Determine the (x, y) coordinate at the center of the cell enclosing the given text.  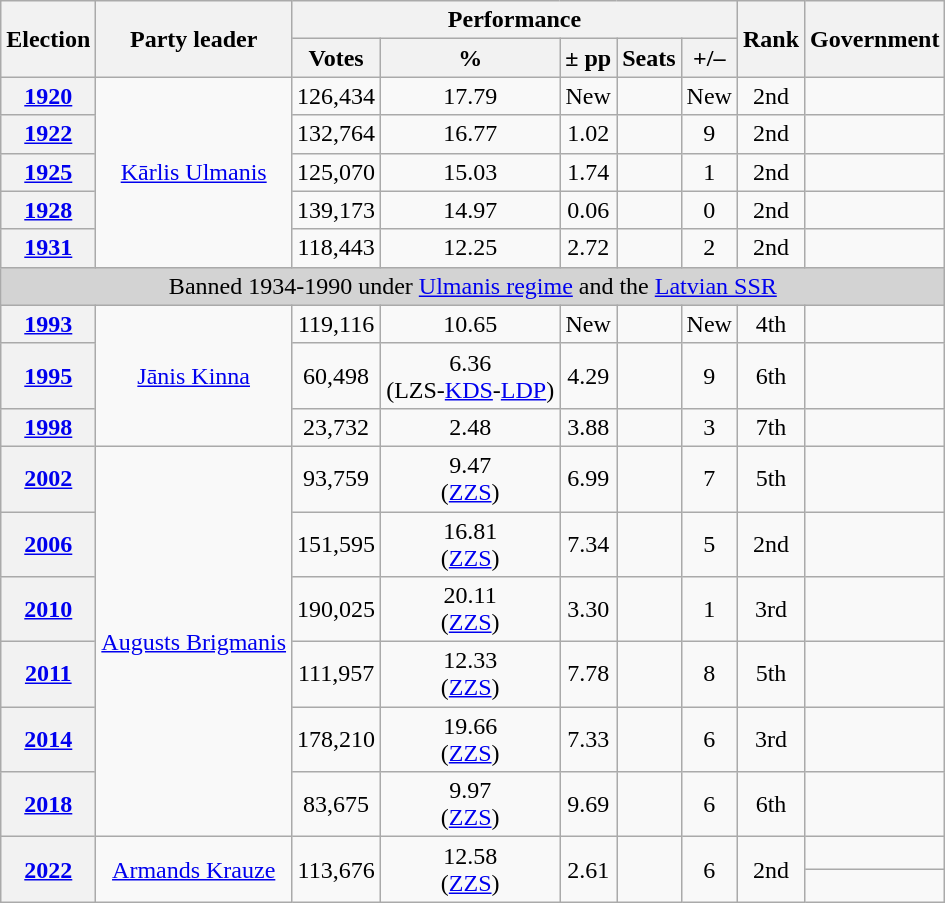
2.61 (588, 870)
0.06 (588, 210)
2018 (48, 804)
1993 (48, 324)
20.11(ZZS) (470, 610)
17.79 (470, 96)
Votes (336, 58)
8 (709, 674)
3 (709, 427)
10.65 (470, 324)
1920 (48, 96)
2011 (48, 674)
1928 (48, 210)
1922 (48, 134)
9.69 (588, 804)
132,764 (336, 134)
9.47(ZZS) (470, 478)
Rank (770, 39)
111,957 (336, 674)
14.97 (470, 210)
4th (770, 324)
2022 (48, 870)
% (470, 58)
Government (875, 39)
119,116 (336, 324)
7 (709, 478)
Performance (515, 20)
15.03 (470, 172)
93,759 (336, 478)
83,675 (336, 804)
9.97(ZZS) (470, 804)
Seats (649, 58)
178,210 (336, 740)
118,443 (336, 248)
7.33 (588, 740)
19.66(ZZS) (470, 740)
12.25 (470, 248)
7.78 (588, 674)
Jānis Kinna (194, 376)
Armands Krauze (194, 870)
Augusts Brigmanis (194, 641)
2010 (48, 610)
16.81(ZZS) (470, 544)
2006 (48, 544)
3.88 (588, 427)
2.72 (588, 248)
12.58(ZZS) (470, 870)
6.36(LZS-KDS-LDP) (470, 376)
2 (709, 248)
3.30 (588, 610)
Party leader (194, 39)
1925 (48, 172)
0 (709, 210)
190,025 (336, 610)
1.74 (588, 172)
2.48 (470, 427)
23,732 (336, 427)
1931 (48, 248)
139,173 (336, 210)
1.02 (588, 134)
+/– (709, 58)
113,676 (336, 870)
2002 (48, 478)
5 (709, 544)
Election (48, 39)
16.77 (470, 134)
6.99 (588, 478)
2014 (48, 740)
12.33(ZZS) (470, 674)
Banned 1934-1990 under Ulmanis regime and the Latvian SSR (473, 286)
151,595 (336, 544)
± pp (588, 58)
7th (770, 427)
1995 (48, 376)
7.34 (588, 544)
4.29 (588, 376)
125,070 (336, 172)
126,434 (336, 96)
Kārlis Ulmanis (194, 172)
60,498 (336, 376)
1998 (48, 427)
